For the text-containing cell, return its midpoint in [X, Y] coordinate format. 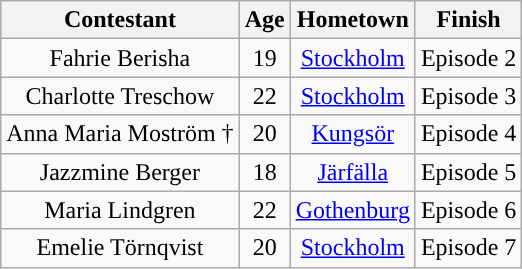
Episode 3 [468, 96]
Gothenburg [352, 210]
Anna Maria Moström † [120, 134]
Episode 6 [468, 210]
18 [264, 172]
19 [264, 58]
Episode 5 [468, 172]
Fahrie Berisha [120, 58]
Jazzmine Berger [120, 172]
Emelie Törnqvist [120, 248]
Finish [468, 20]
Hometown [352, 20]
Episode 4 [468, 134]
Järfälla [352, 172]
Episode 2 [468, 58]
Episode 7 [468, 248]
Charlotte Treschow [120, 96]
Age [264, 20]
Kungsör [352, 134]
Maria Lindgren [120, 210]
Contestant [120, 20]
